Pinpoint the cell where the given text exists, returning its [X, Y] midpoint coordinate. 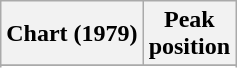
Chart (1979) [72, 34]
Peakposition [189, 34]
